Identify which cell holds the provided text, then report its [x, y] central coordinate. 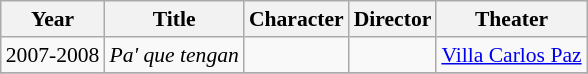
Theater [511, 19]
Villa Carlos Paz [511, 55]
Director [393, 19]
Year [53, 19]
Pa' que tengan [174, 55]
2007-2008 [53, 55]
Title [174, 19]
Character [296, 19]
